Identify which cell holds the provided text, then report its [X, Y] central coordinate. 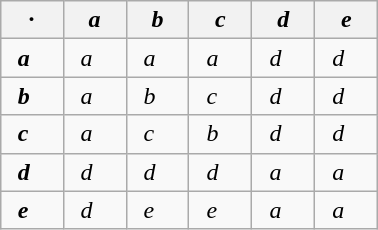
· [32, 20]
